Return the [X, Y] coordinate for the center point of the cell that contains the specified text.  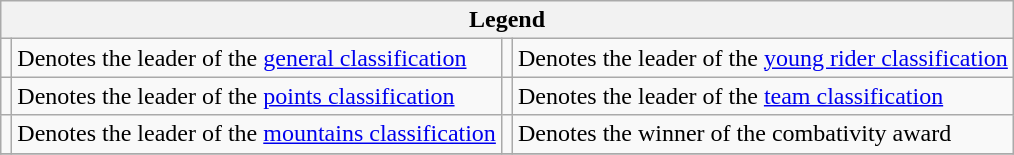
Denotes the leader of the mountains classification [257, 134]
Denotes the winner of the combativity award [762, 134]
Denotes the leader of the team classification [762, 96]
Denotes the leader of the general classification [257, 58]
Denotes the leader of the young rider classification [762, 58]
Denotes the leader of the points classification [257, 96]
Legend [508, 20]
